Extract the [x, y] coordinate from the center of the cell holding the provided text.  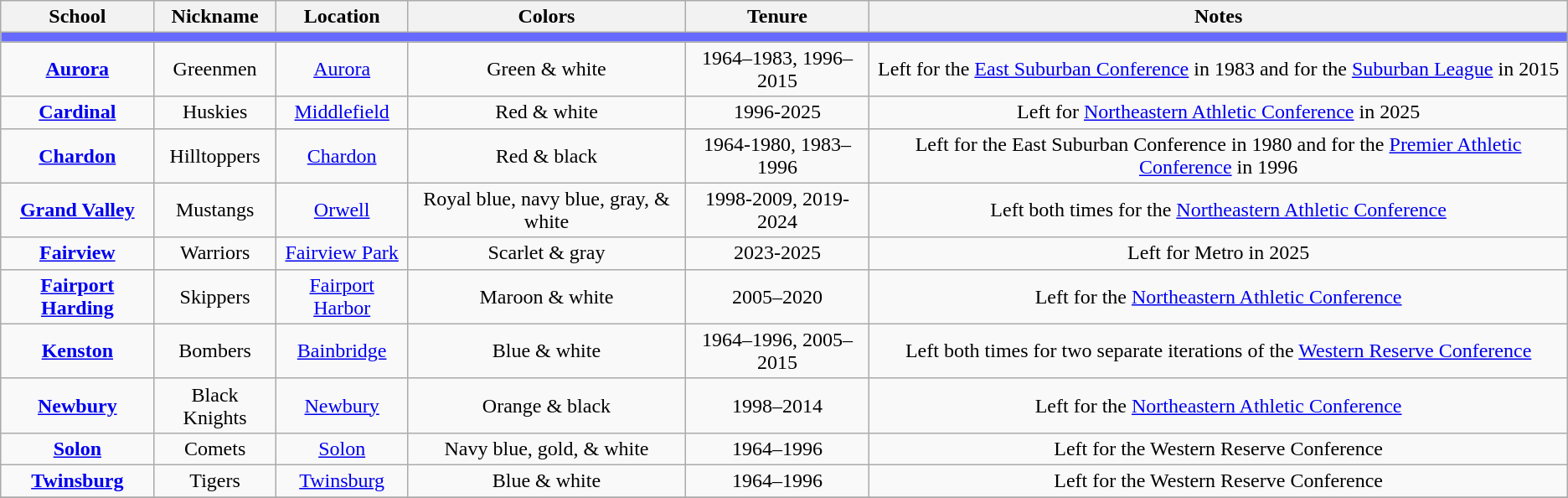
Navy blue, gold, & white [546, 449]
Bombers [214, 350]
Greenmen [214, 69]
Maroon & white [546, 297]
Grand Valley [77, 210]
Fairview Park [342, 253]
Fairport Harding [77, 297]
Bainbridge [342, 350]
Tenure [777, 17]
1964–1996, 2005–2015 [777, 350]
Left for the East Suburban Conference in 1983 and for the Suburban League in 2015 [1218, 69]
Green & white [546, 69]
1964-1980, 1983–1996 [777, 156]
Scarlet & gray [546, 253]
Tigers [214, 480]
School [77, 17]
Comets [214, 449]
Fairport Harbor [342, 297]
Cardinal [77, 112]
2005–2020 [777, 297]
Left both times for the Northeastern Athletic Conference [1218, 210]
Middlefield [342, 112]
Colors [546, 17]
Royal blue, navy blue, gray, & white [546, 210]
Kenston [77, 350]
Left for the East Suburban Conference in 1980 and for the Premier Athletic Conference in 1996 [1218, 156]
Notes [1218, 17]
1998-2009, 2019-2024 [777, 210]
Left for Metro in 2025 [1218, 253]
Warriors [214, 253]
Fairview [77, 253]
Black Knights [214, 406]
Hilltoppers [214, 156]
Orange & black [546, 406]
Huskies [214, 112]
1998–2014 [777, 406]
Red & black [546, 156]
Nickname [214, 17]
Mustangs [214, 210]
1964–1983, 1996–2015 [777, 69]
Left both times for two separate iterations of the Western Reserve Conference [1218, 350]
1996-2025 [777, 112]
Orwell [342, 210]
Red & white [546, 112]
Left for Northeastern Athletic Conference in 2025 [1218, 112]
Location [342, 17]
2023-2025 [777, 253]
Skippers [214, 297]
